Identify which cell holds the provided text, then report its [X, Y] central coordinate. 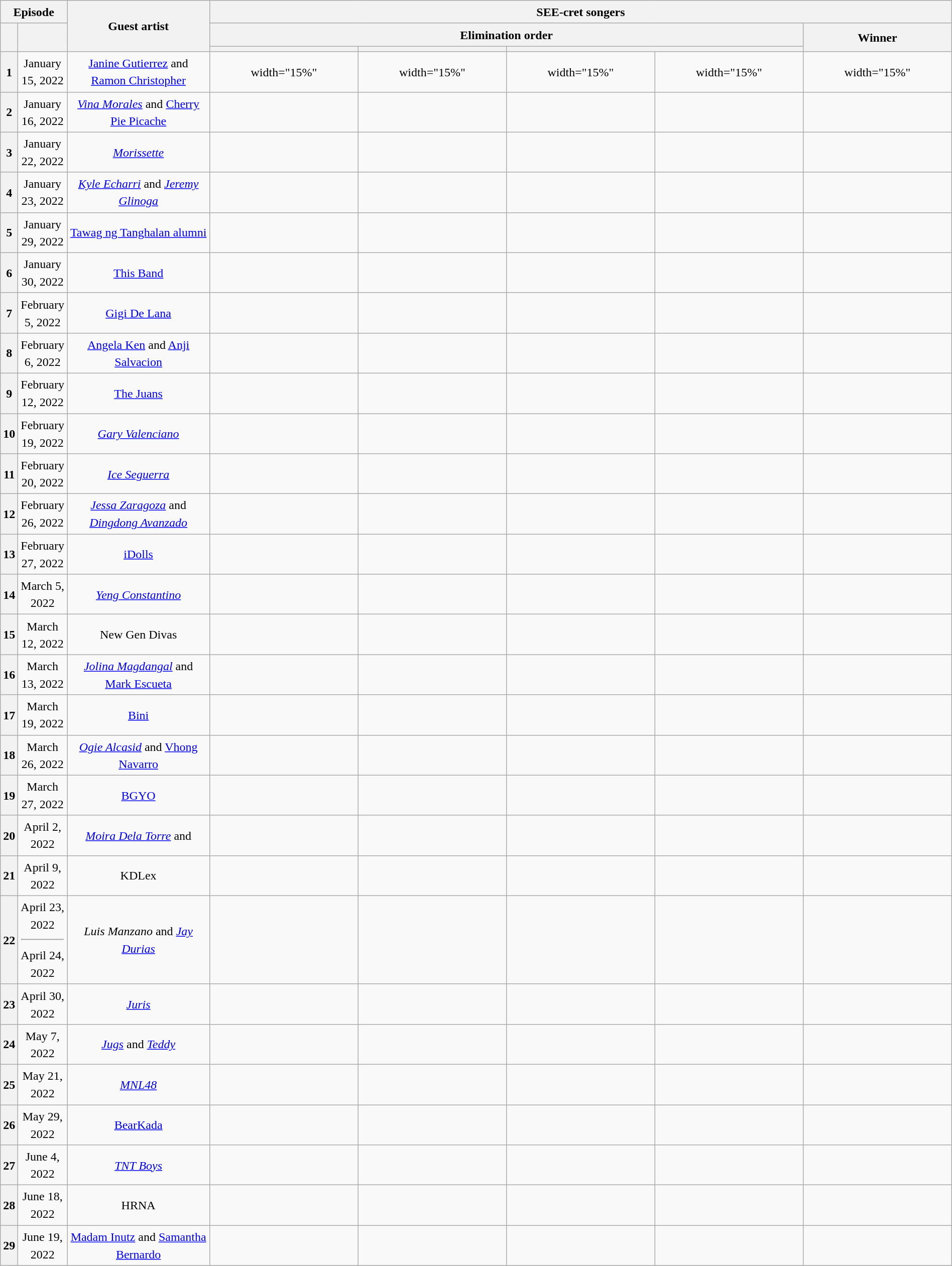
3 [9, 152]
January 30, 2022 [43, 273]
HRNA [139, 1205]
8 [9, 353]
10 [9, 434]
June 19, 2022 [43, 1245]
February 12, 2022 [43, 393]
7 [9, 313]
29 [9, 1245]
Episode [34, 12]
March 13, 2022 [43, 675]
May 21, 2022 [43, 1084]
12 [9, 514]
Jugs and Teddy [139, 1044]
New Gen Divas [139, 635]
24 [9, 1044]
19 [9, 795]
February 6, 2022 [43, 353]
16 [9, 675]
SEE-cret songers [581, 12]
May 7, 2022 [43, 1044]
Jessa Zaragoza and Dingdong Avanzado [139, 514]
Angela Ken and Anji Salvacion [139, 353]
February 27, 2022 [43, 554]
11 [9, 474]
27 [9, 1165]
Guest artist [139, 26]
17 [9, 715]
Bini [139, 715]
Juris [139, 1004]
18 [9, 755]
June 4, 2022 [43, 1165]
January 29, 2022 [43, 232]
January 23, 2022 [43, 192]
Ogie Alcasid and Vhong Navarro [139, 755]
April 2, 2022 [43, 835]
Jolina Magdangal and Mark Escueta [139, 675]
TNT Boys [139, 1165]
21 [9, 875]
22 [9, 940]
Ice Seguerra [139, 474]
May 29, 2022 [43, 1124]
Yeng Constantino [139, 594]
January 15, 2022 [43, 72]
The Juans [139, 393]
Winner [878, 37]
Vina Morales and Cherry Pie Picache [139, 112]
February 19, 2022 [43, 434]
23 [9, 1004]
Madam Inutz and Samantha Bernardo [139, 1245]
January 22, 2022 [43, 152]
March 5, 2022 [43, 594]
February 26, 2022 [43, 514]
1 [9, 72]
KDLex [139, 875]
Gary Valenciano [139, 434]
February 20, 2022 [43, 474]
June 18, 2022 [43, 1205]
9 [9, 393]
April 30, 2022 [43, 1004]
14 [9, 594]
Elimination order [507, 35]
20 [9, 835]
Kyle Echarri and Jeremy Glinoga [139, 192]
25 [9, 1084]
5 [9, 232]
iDolls [139, 554]
4 [9, 192]
Gigi De Lana [139, 313]
March 12, 2022 [43, 635]
April 9, 2022 [43, 875]
Tawag ng Tanghalan alumni [139, 232]
28 [9, 1205]
Morissette [139, 152]
13 [9, 554]
Janine Gutierrez and Ramon Christopher [139, 72]
January 16, 2022 [43, 112]
2 [9, 112]
March 19, 2022 [43, 715]
6 [9, 273]
BGYO [139, 795]
March 26, 2022 [43, 755]
March 27, 2022 [43, 795]
February 5, 2022 [43, 313]
Moira Dela Torre and [139, 835]
MNL48 [139, 1084]
15 [9, 635]
Luis Manzano and Jay Durias [139, 940]
This Band [139, 273]
26 [9, 1124]
April 23, 2022April 24, 2022 [43, 940]
BearKada [139, 1124]
